Search for the cell housing the specified text and yield its [X, Y] center coordinate. 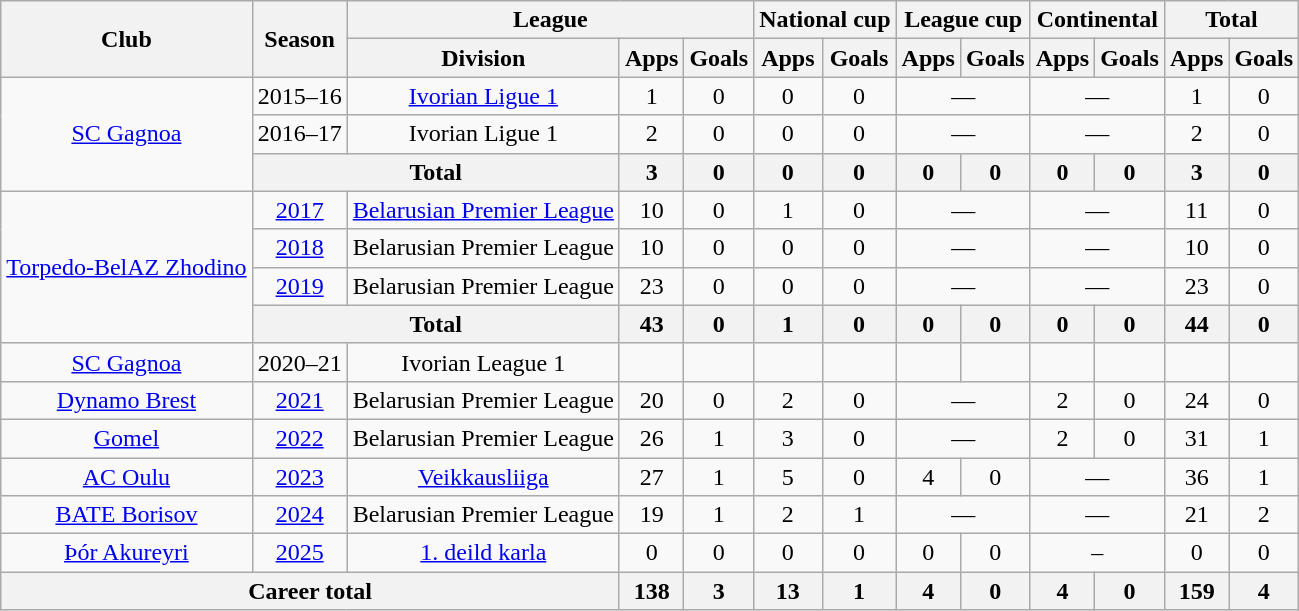
2019 [300, 286]
2025 [300, 553]
2022 [300, 438]
2018 [300, 248]
Þór Akureyri [126, 553]
2020–21 [300, 362]
Torpedo-BelAZ Zhodino [126, 267]
13 [788, 591]
Continental [1097, 20]
2016–17 [300, 134]
League [550, 20]
11 [1196, 210]
Season [300, 39]
2024 [300, 515]
5 [788, 477]
League cup [963, 20]
2017 [300, 210]
2021 [300, 400]
36 [1196, 477]
National cup [825, 20]
44 [1196, 324]
AC Oulu [126, 477]
27 [651, 477]
159 [1196, 591]
Dynamo Brest [126, 400]
21 [1196, 515]
43 [651, 324]
Ivorian League 1 [483, 362]
20 [651, 400]
19 [651, 515]
Gomel [126, 438]
1. deild karla [483, 553]
2015–16 [300, 96]
26 [651, 438]
Veikkausliiga [483, 477]
Club [126, 39]
24 [1196, 400]
2023 [300, 477]
138 [651, 591]
Career total [310, 591]
31 [1196, 438]
Division [483, 58]
– [1097, 553]
BATE Borisov [126, 515]
